Return [X, Y] of the center of cell containing provided text 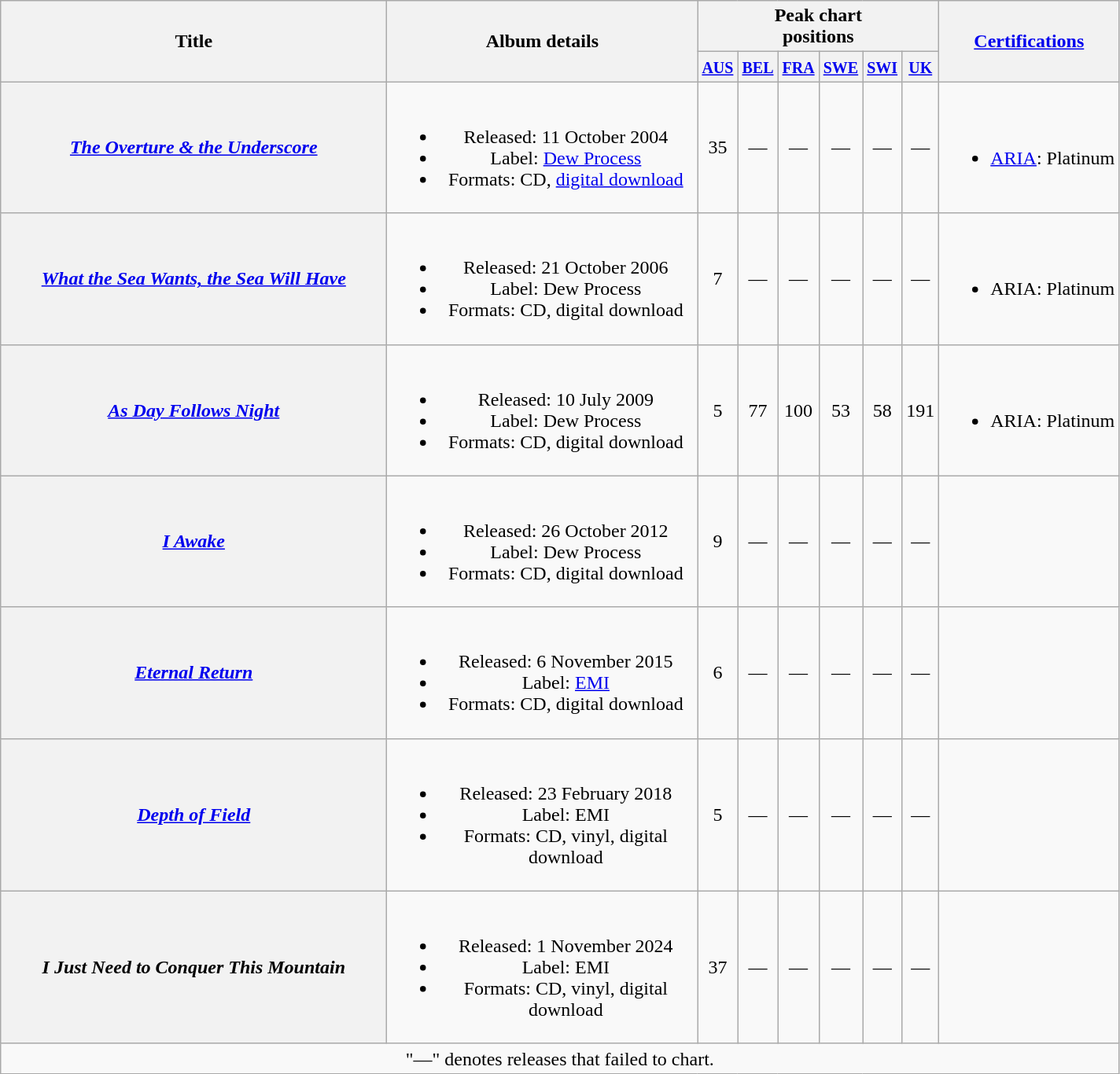
Peak chartpositions [818, 27]
Eternal Return [193, 673]
I Awake [193, 541]
BEL [758, 67]
35 [717, 148]
Released: 26 October 2012Label: Dew ProcessFormats: CD, digital download [543, 541]
37 [717, 967]
SWE [841, 67]
Title [193, 41]
What the Sea Wants, the Sea Will Have [193, 278]
As Day Follows Night [193, 410]
FRA [798, 67]
191 [920, 410]
Released: 1 November 2024Label: EMIFormats: CD, vinyl, digital download [543, 967]
77 [758, 410]
The Overture & the Underscore [193, 148]
Depth of Field [193, 815]
I Just Need to Conquer This Mountain [193, 967]
AUS [717, 67]
Released: 6 November 2015Label: EMIFormats: CD, digital download [543, 673]
9 [717, 541]
Released: 23 February 2018Label: EMIFormats: CD, vinyl, digital download [543, 815]
Album details [543, 41]
6 [717, 673]
Released: 10 July 2009Label: Dew ProcessFormats: CD, digital download [543, 410]
Certifications [1029, 41]
"—" denotes releases that failed to chart. [560, 1058]
UK [920, 67]
SWI [882, 67]
58 [882, 410]
100 [798, 410]
Released: 21 October 2006Label: Dew ProcessFormats: CD, digital download [543, 278]
Released: 11 October 2004Label: Dew ProcessFormats: CD, digital download [543, 148]
7 [717, 278]
53 [841, 410]
